Locate the cell with the specified text and output its (X, Y) center coordinate. 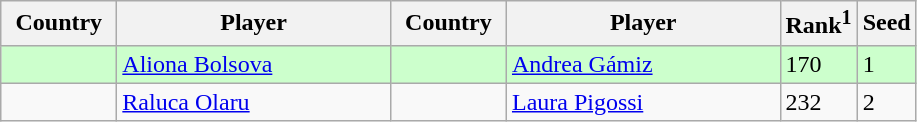
Rank1 (818, 24)
Andrea Gámiz (643, 64)
Raluca Olaru (254, 102)
Laura Pigossi (643, 102)
232 (818, 102)
Aliona Bolsova (254, 64)
2 (886, 102)
Seed (886, 24)
1 (886, 64)
170 (818, 64)
